Pinpoint the cell where the given text exists, returning its (X, Y) midpoint coordinate. 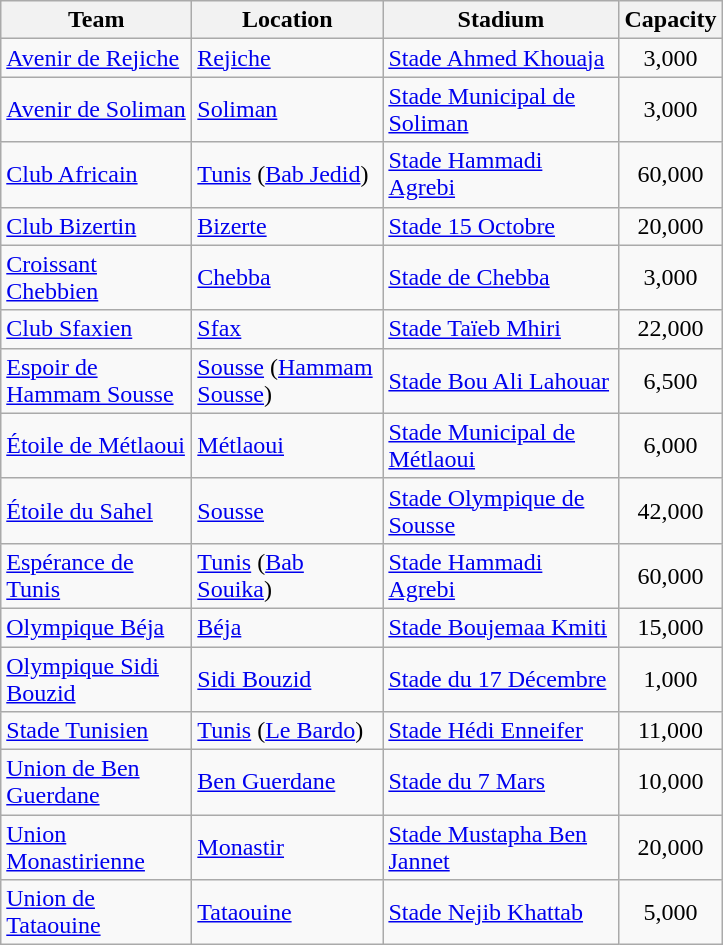
Sidi Bouzid (288, 678)
Stade Tunisien (96, 731)
Croissant Chebbien (96, 278)
Union Monastirienne (96, 848)
Avenir de Soliman (96, 110)
Tunis (Bab Souika) (288, 576)
Tunis (Bab Jedid) (288, 174)
15,000 (670, 627)
Espoir de Hammam Sousse (96, 380)
Stade Bou Ali Lahouar (501, 380)
Club Bizertin (96, 226)
Stade du 17 Décembre (501, 678)
Club Sfaxien (96, 329)
22,000 (670, 329)
Monastir (288, 848)
Stadium (501, 20)
Bizerte (288, 226)
Stade du 7 Mars (501, 782)
Capacity (670, 20)
Olympique Sidi Bouzid (96, 678)
Ben Guerdane (288, 782)
Stade Olympique de Sousse (501, 510)
Stade Taïeb Mhiri (501, 329)
Sousse (288, 510)
Olympique Béja (96, 627)
Stade Municipal de Soliman (501, 110)
Stade Ahmed Khouaja (501, 58)
Club Africain (96, 174)
Métlaoui (288, 446)
Union de Ben Guerdane (96, 782)
Espérance de Tunis (96, 576)
Rejiche (288, 58)
Sfax (288, 329)
Stade Hédi Enneifer (501, 731)
Avenir de Rejiche (96, 58)
Chebba (288, 278)
5,000 (670, 912)
Stade Mustapha Ben Jannet (501, 848)
6,000 (670, 446)
11,000 (670, 731)
Stade Nejib Khattab (501, 912)
Stade Municipal de Métlaoui (501, 446)
Étoile du Sahel (96, 510)
Stade Boujemaa Kmiti (501, 627)
Étoile de Métlaoui (96, 446)
Sousse (Hammam Sousse) (288, 380)
Team (96, 20)
Stade de Chebba (501, 278)
Location (288, 20)
Stade 15 Octobre (501, 226)
Tataouine (288, 912)
6,500 (670, 380)
42,000 (670, 510)
Béja (288, 627)
Union de Tataouine (96, 912)
1,000 (670, 678)
Soliman (288, 110)
10,000 (670, 782)
Tunis (Le Bardo) (288, 731)
